Output the (X, Y) coordinate of the center of the cell containing the given text.  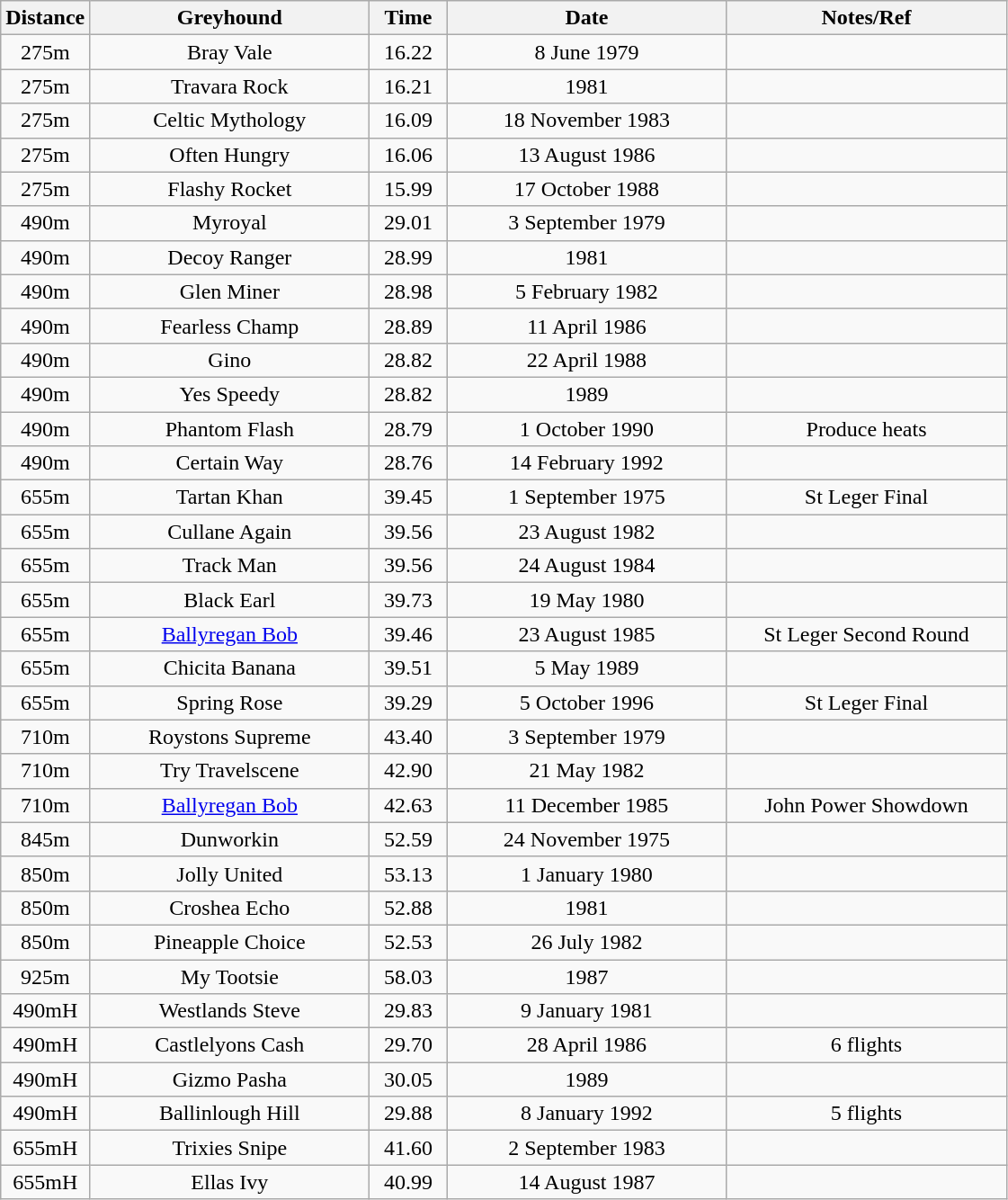
Track Man (230, 566)
52.53 (408, 942)
53.13 (408, 873)
Phantom Flash (230, 429)
Jolly United (230, 873)
28.99 (408, 257)
26 July 1982 (586, 942)
39.46 (408, 634)
39.29 (408, 703)
Tartan Khan (230, 497)
6 flights (867, 1045)
St Leger Second Round (867, 634)
23 August 1985 (586, 634)
Produce heats (867, 429)
28.79 (408, 429)
5 October 1996 (586, 703)
11 December 1985 (586, 805)
Black Earl (230, 600)
Time (408, 18)
Date (586, 18)
1987 (586, 976)
1 September 1975 (586, 497)
39.51 (408, 668)
Greyhound (230, 18)
23 August 1982 (586, 532)
Dunworkin (230, 839)
Decoy Ranger (230, 257)
Myroyal (230, 223)
5 May 1989 (586, 668)
52.88 (408, 908)
8 January 1992 (586, 1114)
Gino (230, 360)
Gizmo Pasha (230, 1079)
14 February 1992 (586, 463)
Westlands Steve (230, 1011)
11 April 1986 (586, 326)
Certain Way (230, 463)
42.90 (408, 771)
28.98 (408, 291)
Notes/Ref (867, 18)
18 November 1983 (586, 121)
13 August 1986 (586, 155)
Croshea Echo (230, 908)
Fearless Champ (230, 326)
14 August 1987 (586, 1182)
28 April 1986 (586, 1045)
John Power Showdown (867, 805)
Trixies Snipe (230, 1148)
19 May 1980 (586, 600)
28.89 (408, 326)
1 January 1980 (586, 873)
Yes Speedy (230, 394)
Pineapple Choice (230, 942)
Celtic Mythology (230, 121)
925m (45, 976)
15.99 (408, 189)
9 January 1981 (586, 1011)
43.40 (408, 737)
52.59 (408, 839)
Chicita Banana (230, 668)
Ballinlough Hill (230, 1114)
24 November 1975 (586, 839)
29.01 (408, 223)
My Tootsie (230, 976)
Distance (45, 18)
845m (45, 839)
28.76 (408, 463)
5 February 1982 (586, 291)
2 September 1983 (586, 1148)
16.09 (408, 121)
30.05 (408, 1079)
Spring Rose (230, 703)
Glen Miner (230, 291)
17 October 1988 (586, 189)
29.83 (408, 1011)
Cullane Again (230, 532)
5 flights (867, 1114)
40.99 (408, 1182)
Flashy Rocket (230, 189)
39.73 (408, 600)
Try Travelscene (230, 771)
1 October 1990 (586, 429)
Travara Rock (230, 86)
24 August 1984 (586, 566)
42.63 (408, 805)
21 May 1982 (586, 771)
58.03 (408, 976)
8 June 1979 (586, 52)
16.21 (408, 86)
16.22 (408, 52)
Ellas Ivy (230, 1182)
41.60 (408, 1148)
Often Hungry (230, 155)
Bray Vale (230, 52)
Roystons Supreme (230, 737)
16.06 (408, 155)
29.88 (408, 1114)
39.45 (408, 497)
29.70 (408, 1045)
22 April 1988 (586, 360)
Castlelyons Cash (230, 1045)
